Pinpoint the cell where the given text exists, returning its (X, Y) midpoint coordinate. 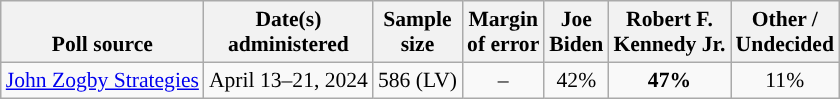
Other /Undecided (784, 32)
Marginof error (503, 32)
586 (LV) (418, 80)
Robert F.Kennedy Jr. (669, 32)
Samplesize (418, 32)
42% (576, 80)
John Zogby Strategies (102, 80)
Poll source (102, 32)
47% (669, 80)
JoeBiden (576, 32)
– (503, 80)
11% (784, 80)
Date(s)administered (288, 32)
April 13–21, 2024 (288, 80)
